Return [x, y] of the center of cell containing provided text 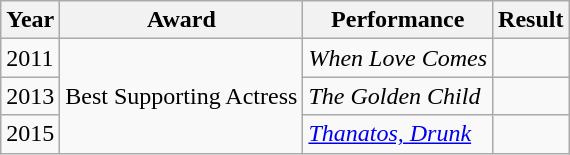
2013 [30, 96]
2011 [30, 58]
Year [30, 20]
Result [531, 20]
Thanatos, Drunk [398, 134]
Performance [398, 20]
When Love Comes [398, 58]
Award [182, 20]
Best Supporting Actress [182, 96]
The Golden Child [398, 96]
2015 [30, 134]
